Pinpoint the cell where the given text exists, returning its [X, Y] midpoint coordinate. 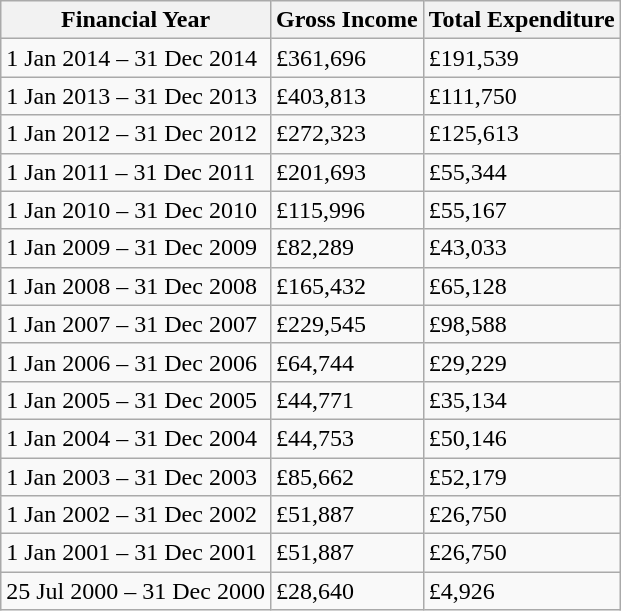
1 Jan 2010 – 31 Dec 2010 [136, 210]
£403,813 [346, 96]
£82,289 [346, 248]
£115,996 [346, 210]
£44,753 [346, 438]
£85,662 [346, 477]
£4,926 [522, 591]
Total Expenditure [522, 20]
1 Jan 2014 – 31 Dec 2014 [136, 58]
1 Jan 2007 – 31 Dec 2007 [136, 324]
£201,693 [346, 172]
£50,146 [522, 438]
Gross Income [346, 20]
1 Jan 2013 – 31 Dec 2013 [136, 96]
1 Jan 2009 – 31 Dec 2009 [136, 248]
1 Jan 2003 – 31 Dec 2003 [136, 477]
£29,229 [522, 362]
£44,771 [346, 400]
£65,128 [522, 286]
£229,545 [346, 324]
£52,179 [522, 477]
£55,344 [522, 172]
1 Jan 2005 – 31 Dec 2005 [136, 400]
£35,134 [522, 400]
£272,323 [346, 134]
£111,750 [522, 96]
1 Jan 2012 – 31 Dec 2012 [136, 134]
25 Jul 2000 – 31 Dec 2000 [136, 591]
£55,167 [522, 210]
£28,640 [346, 591]
1 Jan 2004 – 31 Dec 2004 [136, 438]
1 Jan 2006 – 31 Dec 2006 [136, 362]
£165,432 [346, 286]
1 Jan 2008 – 31 Dec 2008 [136, 286]
1 Jan 2001 – 31 Dec 2001 [136, 553]
£125,613 [522, 134]
£361,696 [346, 58]
£191,539 [522, 58]
1 Jan 2011 – 31 Dec 2011 [136, 172]
1 Jan 2002 – 31 Dec 2002 [136, 515]
£98,588 [522, 324]
£64,744 [346, 362]
Financial Year [136, 20]
£43,033 [522, 248]
